Scan for the cell matching the given text and deliver its (X, Y) coordinate at center. 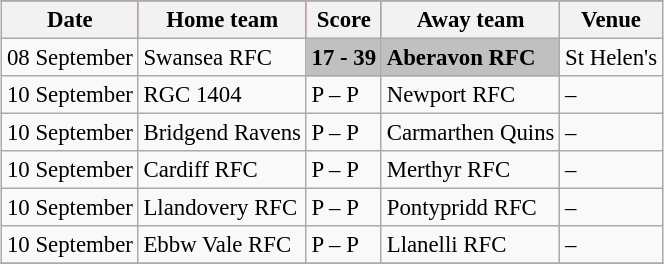
Away team (470, 20)
Score (344, 20)
Home team (222, 20)
RGC 1404 (222, 95)
Cardiff RFC (222, 170)
Bridgend Ravens (222, 133)
Llandovery RFC (222, 208)
Newport RFC (470, 95)
Pontypridd RFC (470, 208)
Merthyr RFC (470, 170)
Venue (612, 20)
08 September (70, 57)
Carmarthen Quins (470, 133)
Aberavon RFC (470, 57)
Date (70, 20)
Swansea RFC (222, 57)
St Helen's (612, 57)
Llanelli RFC (470, 245)
17 - 39 (344, 57)
Ebbw Vale RFC (222, 245)
